Extract the [X, Y] coordinate from the center of the cell holding the provided text.  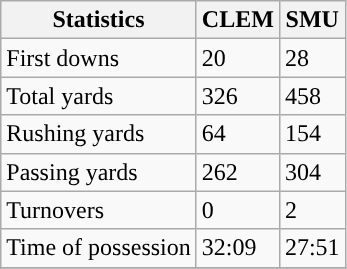
27:51 [312, 248]
32:09 [238, 248]
Time of possession [99, 248]
Statistics [99, 20]
262 [238, 172]
Passing yards [99, 172]
304 [312, 172]
CLEM [238, 20]
Rushing yards [99, 134]
2 [312, 210]
154 [312, 134]
Total yards [99, 96]
64 [238, 134]
28 [312, 58]
Turnovers [99, 210]
0 [238, 210]
SMU [312, 20]
20 [238, 58]
326 [238, 96]
First downs [99, 58]
458 [312, 96]
